Scan for the cell matching the given text and deliver its [x, y] coordinate at center. 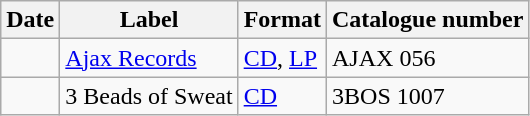
Format [282, 20]
Label [149, 20]
AJAX 056 [428, 58]
Catalogue number [428, 20]
CD, LP [282, 58]
CD [282, 96]
3BOS 1007 [428, 96]
3 Beads of Sweat [149, 96]
Date [30, 20]
Ajax Records [149, 58]
